Locate the cell with the specified text and output its (X, Y) center coordinate. 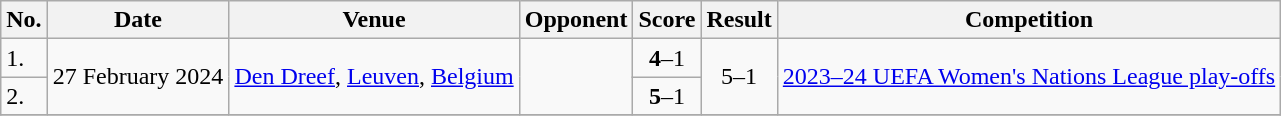
Venue (374, 20)
4–1 (667, 58)
No. (24, 20)
Result (739, 20)
Den Dreef, Leuven, Belgium (374, 77)
1. (24, 58)
Score (667, 20)
Opponent (576, 20)
2. (24, 96)
27 February 2024 (138, 77)
2023–24 UEFA Women's Nations League play-offs (1028, 77)
Competition (1028, 20)
Date (138, 20)
